Return [X, Y] of the center of cell containing provided text 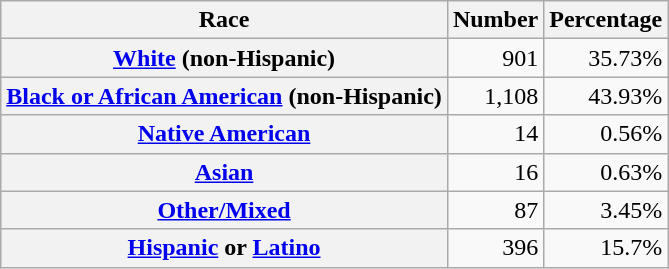
3.45% [606, 210]
White (non-Hispanic) [224, 58]
35.73% [606, 58]
Native American [224, 134]
0.56% [606, 134]
43.93% [606, 96]
Race [224, 20]
Black or African American (non-Hispanic) [224, 96]
Percentage [606, 20]
Asian [224, 172]
Hispanic or Latino [224, 248]
0.63% [606, 172]
1,108 [495, 96]
901 [495, 58]
396 [495, 248]
Number [495, 20]
15.7% [606, 248]
87 [495, 210]
14 [495, 134]
16 [495, 172]
Other/Mixed [224, 210]
